Capture the cell that displays the provided text and extract its [x, y] central coordinate. 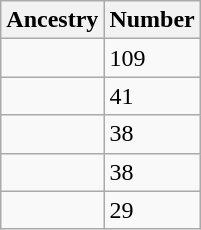
Number [152, 20]
41 [152, 96]
Ancestry [52, 20]
29 [152, 210]
109 [152, 58]
